From the cell containing the given text, extract its center point as (x, y) coordinate. 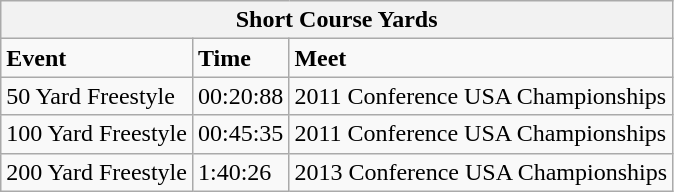
00:20:88 (240, 96)
Event (97, 58)
Time (240, 58)
50 Yard Freestyle (97, 96)
100 Yard Freestyle (97, 134)
1:40:26 (240, 172)
00:45:35 (240, 134)
Meet (481, 58)
200 Yard Freestyle (97, 172)
Short Course Yards (337, 20)
2013 Conference USA Championships (481, 172)
